Scan for the cell matching the given text and deliver its (X, Y) coordinate at center. 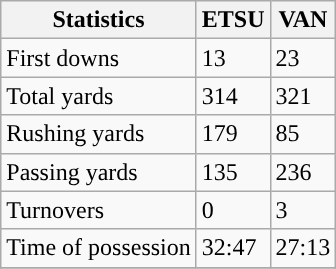
314 (233, 96)
3 (303, 210)
Rushing yards (99, 134)
27:13 (303, 248)
ETSU (233, 20)
23 (303, 58)
Turnovers (99, 210)
135 (233, 172)
Passing yards (99, 172)
Statistics (99, 20)
32:47 (233, 248)
Total yards (99, 96)
321 (303, 96)
85 (303, 134)
179 (233, 134)
13 (233, 58)
First downs (99, 58)
Time of possession (99, 248)
0 (233, 210)
VAN (303, 20)
236 (303, 172)
